Scan for the cell matching the given text and deliver its [X, Y] coordinate at center. 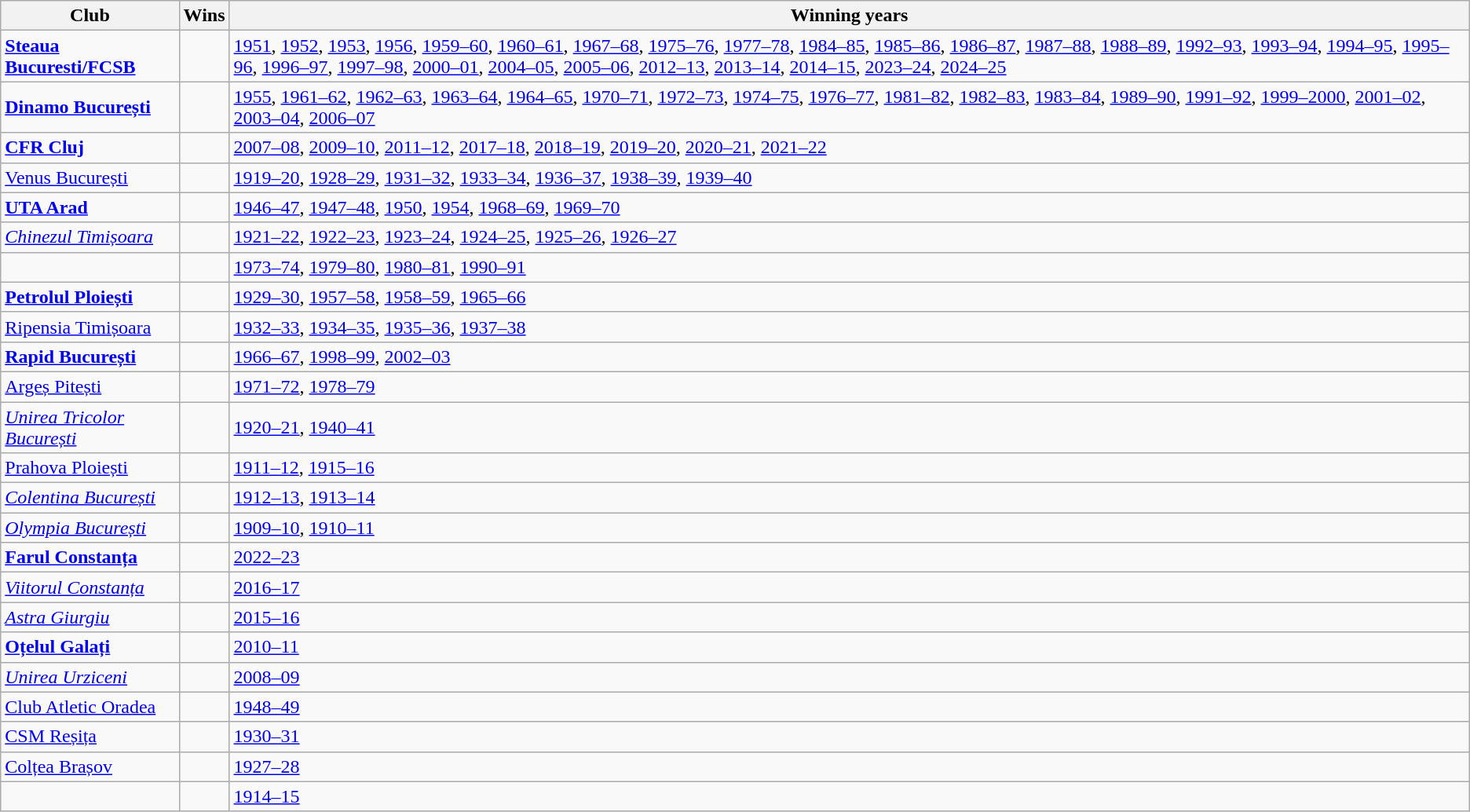
1946–47, 1947–48, 1950, 1954, 1968–69, 1969–70 [850, 207]
Venus București [90, 177]
1919–20, 1928–29, 1931–32, 1933–34, 1936–37, 1938–39, 1939–40 [850, 177]
Astra Giurgiu [90, 617]
2010–11 [850, 647]
Wins [204, 16]
1973–74, 1979–80, 1980–81, 1990–91 [850, 267]
1930–31 [850, 737]
Rapid București [90, 357]
Farul Constanța [90, 558]
Colțea Brașov [90, 766]
1971–72, 1978–79 [850, 386]
Winning years [850, 16]
1909–10, 1910–11 [850, 528]
1920–21, 1940–41 [850, 427]
CSM Reșița [90, 737]
1911–12, 1915–16 [850, 468]
Argeș Pitești [90, 386]
1927–28 [850, 766]
Olympia București [90, 528]
1966–67, 1998–99, 2002–03 [850, 357]
1912–13, 1913–14 [850, 498]
Unirea Tricolor București [90, 427]
2022–23 [850, 558]
Steaua Bucuresti/FCSB [90, 57]
2016–17 [850, 587]
2007–08, 2009–10, 2011–12, 2017–18, 2018–19, 2019–20, 2020–21, 2021–22 [850, 148]
Club Atletic Oradea [90, 707]
1932–33, 1934–35, 1935–36, 1937–38 [850, 327]
Club [90, 16]
Petrolul Ploiești [90, 297]
1921–22, 1922–23, 1923–24, 1924–25, 1925–26, 1926–27 [850, 237]
Unirea Urziceni [90, 677]
UTA Arad [90, 207]
Ripensia Timișoara [90, 327]
1929–30, 1957–58, 1958–59, 1965–66 [850, 297]
1948–49 [850, 707]
2008–09 [850, 677]
Colentina București [90, 498]
Oțelul Galați [90, 647]
Dinamo București [90, 107]
Chinezul Timișoara [90, 237]
2015–16 [850, 617]
1914–15 [850, 796]
Prahova Ploiești [90, 468]
CFR Cluj [90, 148]
Viitorul Constanța [90, 587]
